Return (X, Y) of the center of cell containing provided text 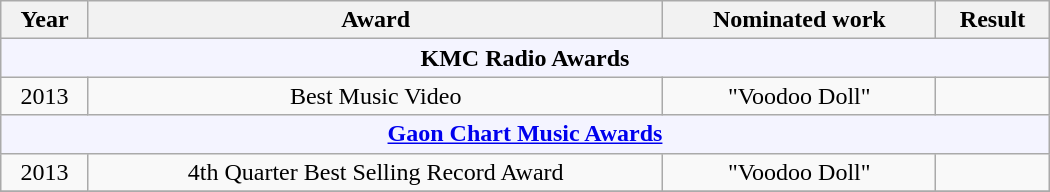
Result (993, 20)
Year (45, 20)
Gaon Chart Music Awards (525, 134)
KMC Radio Awards (525, 58)
Best Music Video (375, 96)
Award (375, 20)
Nominated work (800, 20)
4th Quarter Best Selling Record Award (375, 172)
